Search for the cell housing the specified text and yield its [X, Y] center coordinate. 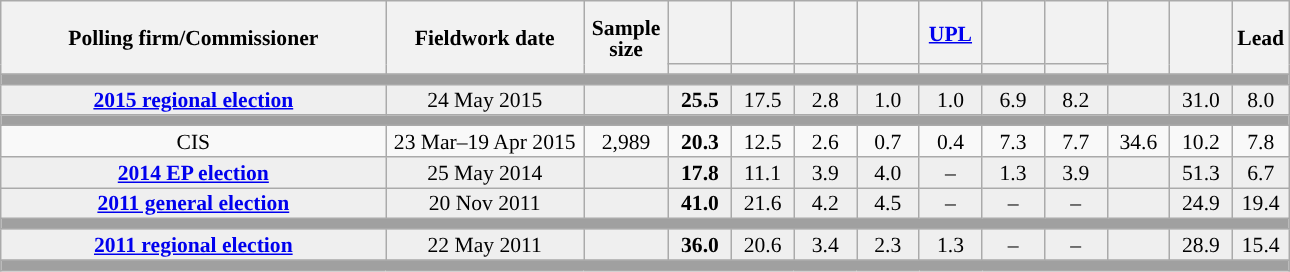
6.9 [1014, 100]
Sample size [626, 38]
17.5 [762, 100]
22 May 2011 [485, 244]
51.3 [1202, 172]
7.7 [1076, 142]
24.9 [1202, 204]
2.8 [826, 100]
2011 general election [194, 204]
CIS [194, 142]
7.8 [1260, 142]
2015 regional election [194, 100]
31.0 [1202, 100]
4.0 [888, 172]
15.4 [1260, 244]
7.3 [1014, 142]
17.8 [700, 172]
20.6 [762, 244]
25.5 [700, 100]
21.6 [762, 204]
2.3 [888, 244]
20.3 [700, 142]
4.5 [888, 204]
8.2 [1076, 100]
0.4 [950, 142]
11.1 [762, 172]
25 May 2014 [485, 172]
24 May 2015 [485, 100]
19.4 [1260, 204]
36.0 [700, 244]
3.4 [826, 244]
Lead [1260, 38]
41.0 [700, 204]
28.9 [1202, 244]
2.6 [826, 142]
0.7 [888, 142]
UPL [950, 32]
34.6 [1138, 142]
2011 regional election [194, 244]
2,989 [626, 142]
10.2 [1202, 142]
6.7 [1260, 172]
Fieldwork date [485, 38]
4.2 [826, 204]
Polling firm/Commissioner [194, 38]
12.5 [762, 142]
23 Mar–19 Apr 2015 [485, 142]
8.0 [1260, 100]
2014 EP election [194, 172]
20 Nov 2011 [485, 204]
